Provide the [x, y] coordinate of the cell's center where the given text is located.  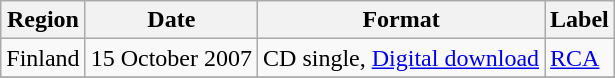
CD single, Digital download [402, 58]
Format [402, 20]
RCA [580, 58]
Finland [43, 58]
Date [171, 20]
Label [580, 20]
15 October 2007 [171, 58]
Region [43, 20]
